Scan for the cell matching the given text and deliver its (x, y) coordinate at center. 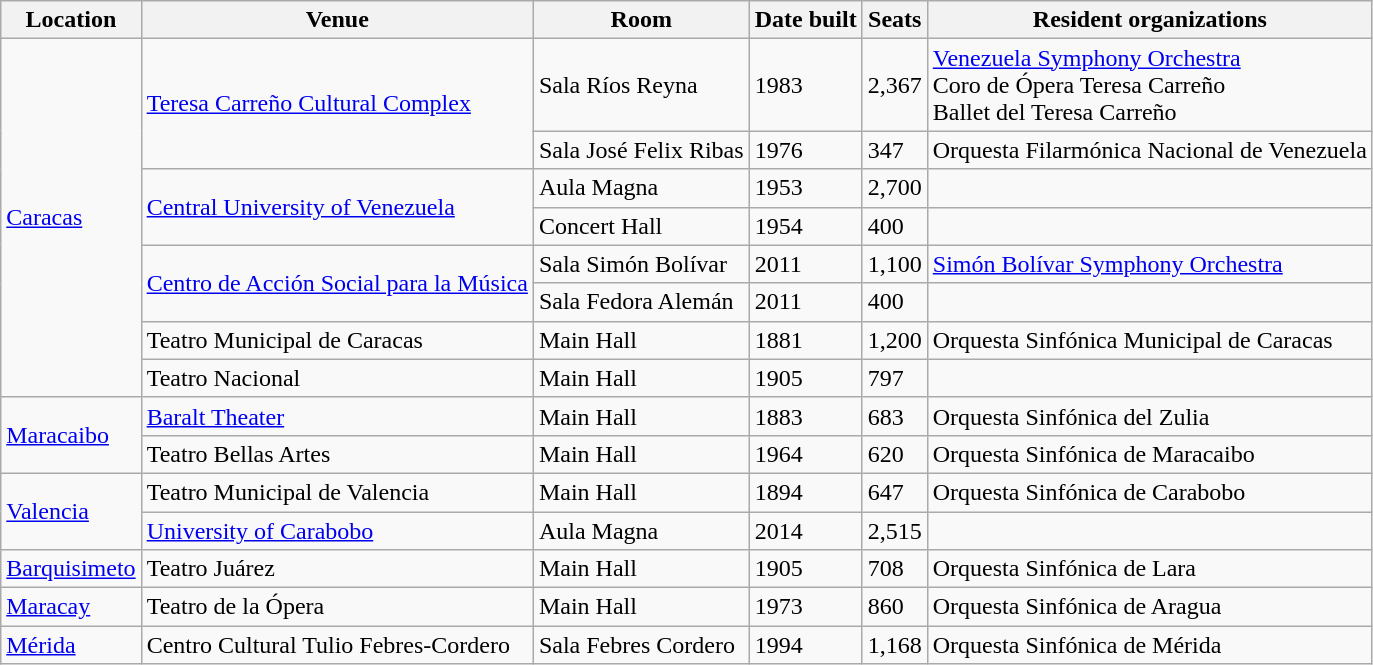
2,367 (894, 85)
Location (71, 20)
347 (894, 150)
1964 (806, 454)
Venue (337, 20)
Teatro Bellas Artes (337, 454)
Orquesta Sinfónica de Maracaibo (1150, 454)
Orquesta Sinfónica de Mérida (1150, 645)
1,100 (894, 264)
620 (894, 454)
Concert Hall (641, 226)
Orquesta Sinfónica de Carabobo (1150, 492)
Maracaibo (71, 435)
Venezuela Symphony OrchestraCoro de Ópera Teresa CarreñoBallet del Teresa Carreño (1150, 85)
Teatro Municipal de Caracas (337, 340)
Teresa Carreño Cultural Complex (337, 104)
Maracay (71, 607)
Teatro Juárez (337, 569)
Centro de Acción Social para la Música (337, 283)
1,200 (894, 340)
Sala Fedora Alemán (641, 302)
Sala Simón Bolívar (641, 264)
Room (641, 20)
Orquesta Sinfónica de Lara (1150, 569)
1883 (806, 416)
2014 (806, 531)
Teatro de la Ópera (337, 607)
Teatro Nacional (337, 378)
Sala Febres Cordero (641, 645)
Orquesta Sinfónica del Zulia (1150, 416)
1881 (806, 340)
797 (894, 378)
Orquesta Filarmónica Nacional de Venezuela (1150, 150)
1953 (806, 188)
1983 (806, 85)
Teatro Municipal de Valencia (337, 492)
Seats (894, 20)
Centro Cultural Tulio Febres-Cordero (337, 645)
Baralt Theater (337, 416)
Orquesta Sinfónica de Aragua (1150, 607)
1994 (806, 645)
683 (894, 416)
Resident organizations (1150, 20)
Valencia (71, 511)
1973 (806, 607)
Sala Ríos Reyna (641, 85)
708 (894, 569)
647 (894, 492)
1,168 (894, 645)
Caracas (71, 218)
University of Carabobo (337, 531)
Central University of Venezuela (337, 207)
Sala José Felix Ribas (641, 150)
Barquisimeto (71, 569)
1954 (806, 226)
2,700 (894, 188)
Date built (806, 20)
860 (894, 607)
Mérida (71, 645)
1894 (806, 492)
Simón Bolívar Symphony Orchestra (1150, 264)
Orquesta Sinfónica Municipal de Caracas (1150, 340)
2,515 (894, 531)
1976 (806, 150)
